Output the (x, y) coordinate of the center of the cell containing the given text.  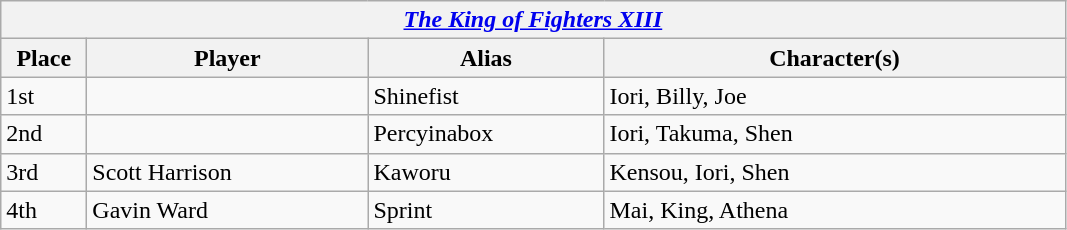
4th (44, 210)
Gavin Ward (228, 210)
Kensou, Iori, Shen (834, 172)
1st (44, 96)
Player (228, 58)
Iori, Takuma, Shen (834, 134)
Iori, Billy, Joe (834, 96)
3rd (44, 172)
Mai, King, Athena (834, 210)
Percyinabox (486, 134)
Alias (486, 58)
Place (44, 58)
Character(s) (834, 58)
Shinefist (486, 96)
Scott Harrison (228, 172)
2nd (44, 134)
The King of Fighters XIII (533, 20)
Kaworu (486, 172)
Sprint (486, 210)
